From the cell containing the given text, extract its center point as (X, Y) coordinate. 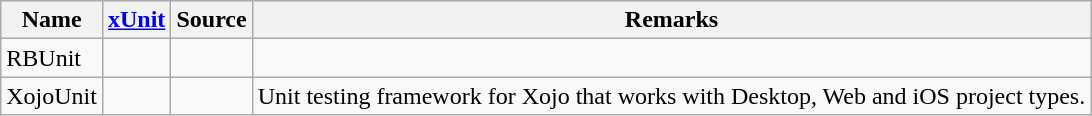
Remarks (672, 20)
xUnit (136, 20)
Source (212, 20)
XojoUnit (52, 96)
Unit testing framework for Xojo that works with Desktop, Web and iOS project types. (672, 96)
Name (52, 20)
RBUnit (52, 58)
